Output the (X, Y) coordinate of the center of the cell containing the given text.  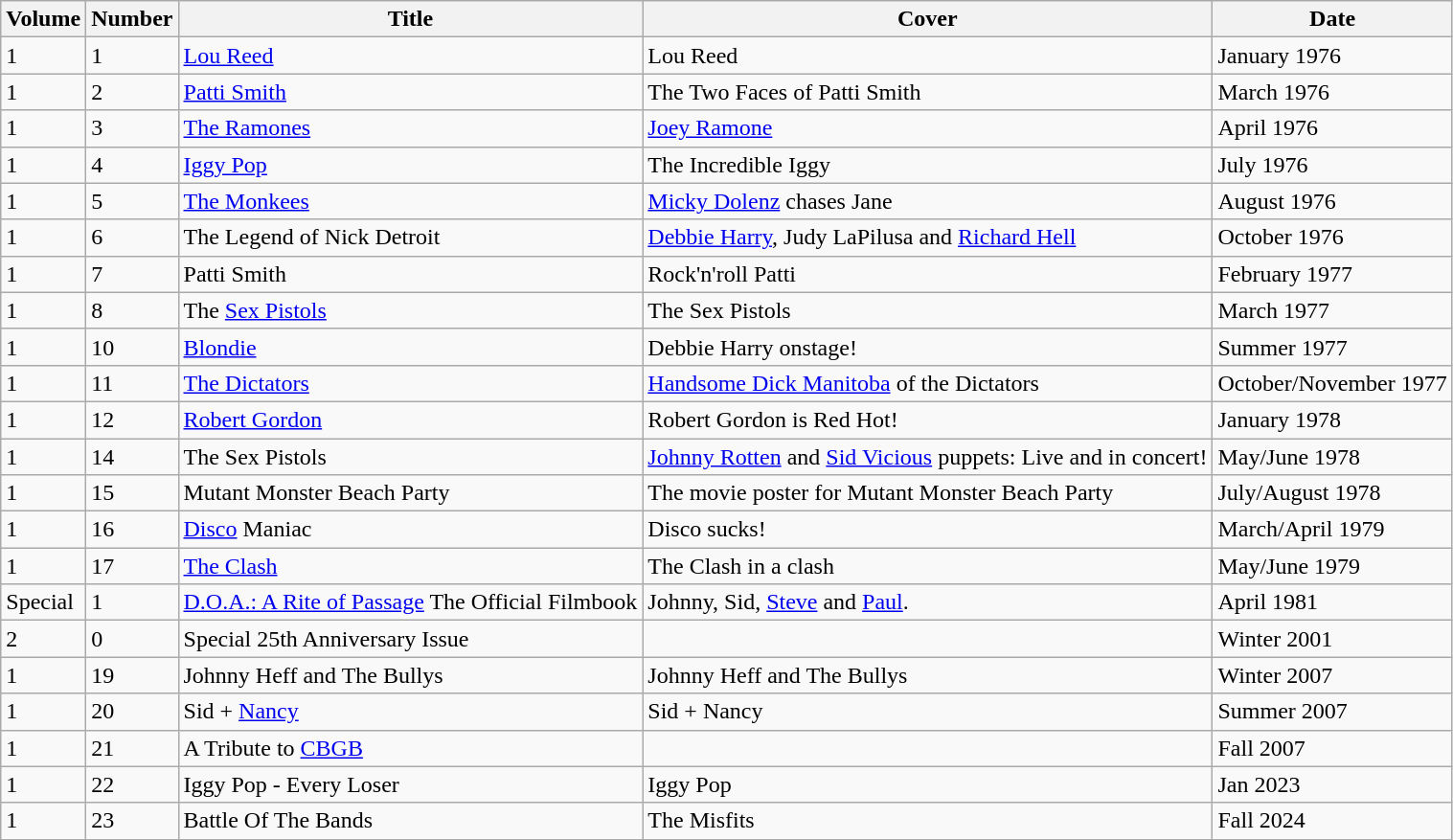
Date (1332, 19)
The Ramones (410, 128)
August 1976 (1332, 201)
Iggy Pop - Every Loser (410, 784)
7 (132, 274)
Rock'n'roll Patti (927, 274)
Winter 2007 (1332, 675)
16 (132, 530)
The Two Faces of Patti Smith (927, 92)
Summer 2007 (1332, 712)
Volume (44, 19)
3 (132, 128)
D.O.A.: A Rite of Passage The Official Filmbook (410, 602)
April 1981 (1332, 602)
The Clash in a clash (927, 566)
Fall 2007 (1332, 748)
22 (132, 784)
Special (44, 602)
Handsome Dick Manitoba of the Dictators (927, 383)
11 (132, 383)
Cover (927, 19)
July 1976 (1332, 165)
January 1976 (1332, 56)
6 (132, 238)
Title (410, 19)
Battle Of The Bands (410, 821)
Debbie Harry, Judy LaPilusa and Richard Hell (927, 238)
February 1977 (1332, 274)
May/June 1978 (1332, 457)
23 (132, 821)
Debbie Harry onstage! (927, 347)
Winter 2001 (1332, 639)
October 1976 (1332, 238)
A Tribute to CBGB (410, 748)
17 (132, 566)
March/April 1979 (1332, 530)
Robert Gordon (410, 420)
21 (132, 748)
April 1976 (1332, 128)
Disco sucks! (927, 530)
July/August 1978 (1332, 493)
The Monkees (410, 201)
October/November 1977 (1332, 383)
Robert Gordon is Red Hot! (927, 420)
20 (132, 712)
The Dictators (410, 383)
January 1978 (1332, 420)
Summer 1977 (1332, 347)
5 (132, 201)
The Legend of Nick Detroit (410, 238)
10 (132, 347)
The movie poster for Mutant Monster Beach Party (927, 493)
May/June 1979 (1332, 566)
Johnny Rotten and Sid Vicious puppets: Live and in concert! (927, 457)
12 (132, 420)
March 1976 (1332, 92)
Jan 2023 (1332, 784)
The Clash (410, 566)
Mutant Monster Beach Party (410, 493)
Joey Ramone (927, 128)
The Incredible Iggy (927, 165)
8 (132, 310)
4 (132, 165)
Johnny, Sid, Steve and Paul. (927, 602)
Blondie (410, 347)
Special 25th Anniversary Issue (410, 639)
15 (132, 493)
Fall 2024 (1332, 821)
0 (132, 639)
The Misfits (927, 821)
March 1977 (1332, 310)
Micky Dolenz chases Jane (927, 201)
Number (132, 19)
19 (132, 675)
14 (132, 457)
Disco Maniac (410, 530)
